Scan for the cell matching the given text and deliver its [x, y] coordinate at center. 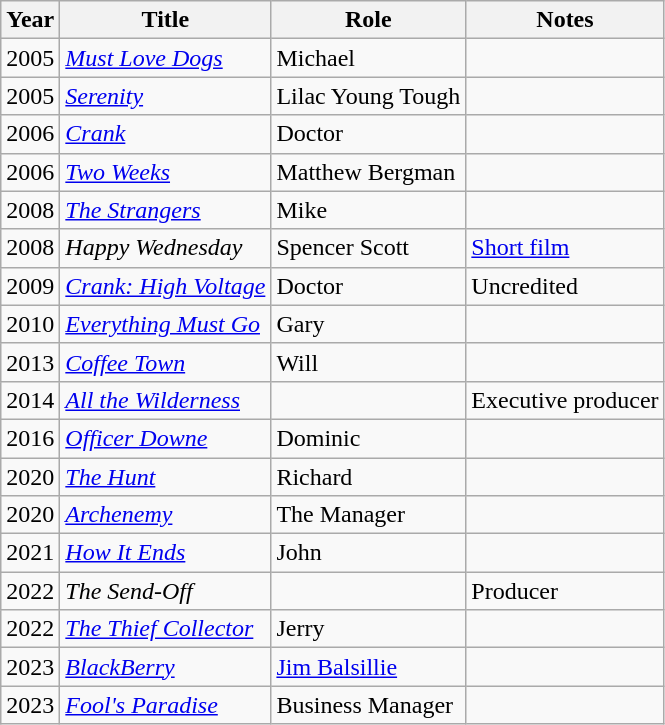
Crank [166, 134]
Short film [565, 248]
Matthew Bergman [368, 172]
All the Wilderness [166, 400]
Mike [368, 210]
Lilac Young Tough [368, 96]
2014 [30, 400]
Richard [368, 477]
Role [368, 20]
Michael [368, 58]
Will [368, 362]
Gary [368, 324]
2010 [30, 324]
Happy Wednesday [166, 248]
The Manager [368, 515]
The Send-Off [166, 591]
2021 [30, 553]
Coffee Town [166, 362]
Dominic [368, 438]
Notes [565, 20]
Serenity [166, 96]
Everything Must Go [166, 324]
2009 [30, 286]
Year [30, 20]
Jim Balsillie [368, 667]
Executive producer [565, 400]
John [368, 553]
Fool's Paradise [166, 705]
Title [166, 20]
Archenemy [166, 515]
The Strangers [166, 210]
Must Love Dogs [166, 58]
Producer [565, 591]
Business Manager [368, 705]
Jerry [368, 629]
How It Ends [166, 553]
The Thief Collector [166, 629]
Spencer Scott [368, 248]
2016 [30, 438]
BlackBerry [166, 667]
Two Weeks [166, 172]
Crank: High Voltage [166, 286]
The Hunt [166, 477]
Uncredited [565, 286]
2013 [30, 362]
Officer Downe [166, 438]
